Determine the [x, y] coordinate at the center of the cell enclosing the given text.  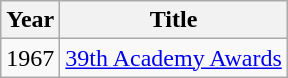
1967 [30, 58]
39th Academy Awards [174, 58]
Year [30, 20]
Title [174, 20]
